Identify which cell holds the provided text, then report its [X, Y] central coordinate. 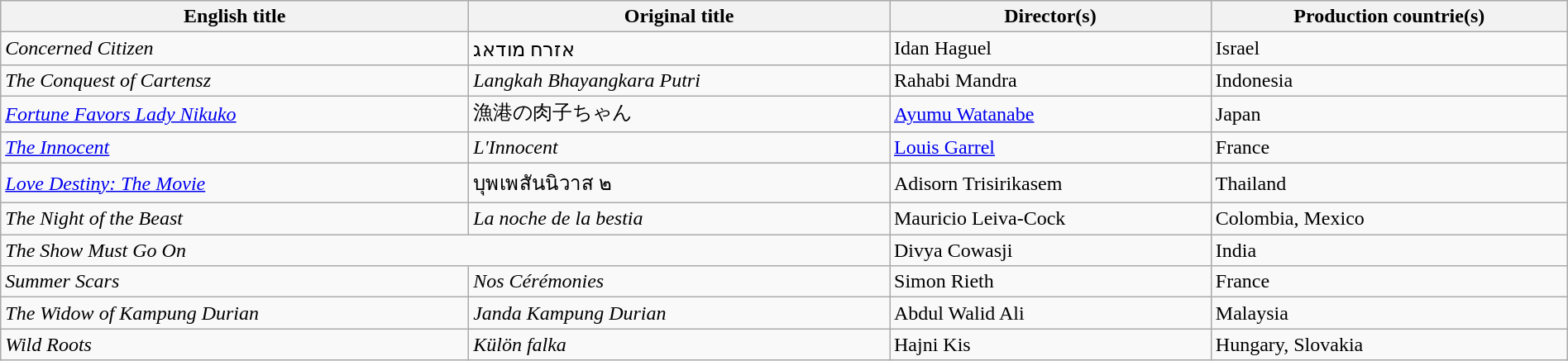
Hajni Kis [1050, 344]
The Conquest of Cartensz [235, 80]
บุพเพสันนิวาส ๒ [680, 183]
India [1389, 250]
Hungary, Slovakia [1389, 344]
Louis Garrel [1050, 147]
Langkah Bhayangkara Putri [680, 80]
The Innocent [235, 147]
Ayumu Watanabe [1050, 114]
Israel [1389, 49]
The Show Must Go On [445, 250]
L'Innocent [680, 147]
Mauricio Leiva-Cock [1050, 219]
Fortune Favors Lady Nikuko [235, 114]
Concerned Citizen [235, 49]
La noche de la bestia [680, 219]
Malaysia [1389, 313]
Adisorn Trisirikasem [1050, 183]
The Night of the Beast [235, 219]
Janda Kampung Durian [680, 313]
Director(s) [1050, 17]
Nos Cérémonies [680, 282]
English title [235, 17]
Rahabi Mandra [1050, 80]
Colombia, Mexico [1389, 219]
Simon Rieth [1050, 282]
Summer Scars [235, 282]
Abdul Walid Ali [1050, 313]
Original title [680, 17]
Külön falka [680, 344]
אזרח מודאג [680, 49]
Indonesia [1389, 80]
Thailand [1389, 183]
漁港の肉子ちゃん [680, 114]
Idan Haguel [1050, 49]
The Widow of Kampung Durian [235, 313]
Japan [1389, 114]
Love Destiny: The Movie [235, 183]
Wild Roots [235, 344]
Divya Cowasji [1050, 250]
Production countrie(s) [1389, 17]
